Scan for the cell matching the given text and deliver its [x, y] coordinate at center. 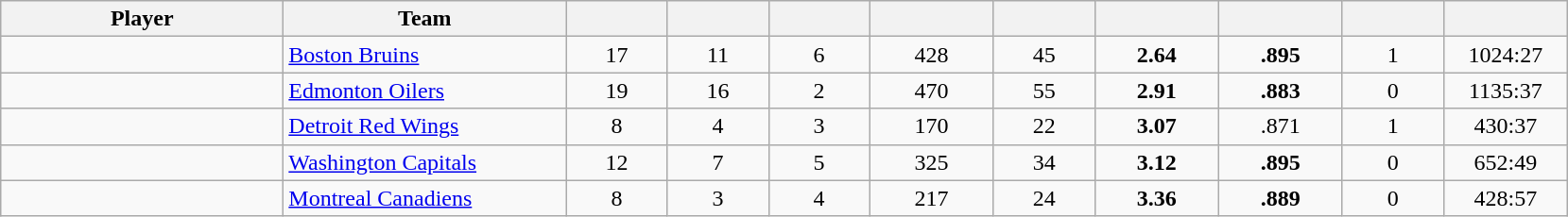
430:37 [1505, 126]
Player [142, 19]
1024:27 [1505, 55]
7 [718, 162]
428:57 [1505, 198]
16 [718, 91]
170 [932, 126]
325 [932, 162]
2 [818, 91]
3.36 [1157, 198]
3.12 [1157, 162]
652:49 [1505, 162]
45 [1043, 55]
217 [932, 198]
Washington Capitals [425, 162]
428 [932, 55]
Boston Bruins [425, 55]
3.07 [1157, 126]
2.64 [1157, 55]
.883 [1280, 91]
.871 [1280, 126]
22 [1043, 126]
55 [1043, 91]
5 [818, 162]
2.91 [1157, 91]
24 [1043, 198]
Montreal Canadiens [425, 198]
12 [616, 162]
.889 [1280, 198]
Edmonton Oilers [425, 91]
6 [818, 55]
1135:37 [1505, 91]
34 [1043, 162]
11 [718, 55]
19 [616, 91]
Team [425, 19]
Detroit Red Wings [425, 126]
17 [616, 55]
470 [932, 91]
